Locate the cell with the specified text and output its (x, y) center coordinate. 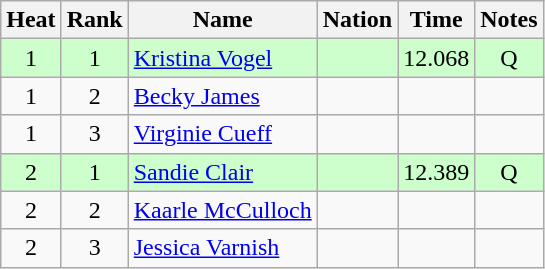
Sandie Clair (222, 172)
Heat (31, 20)
Name (222, 20)
Becky James (222, 96)
Notes (509, 20)
Kristina Vogel (222, 58)
Rank (94, 20)
Time (436, 20)
Nation (357, 20)
12.068 (436, 58)
12.389 (436, 172)
Jessica Varnish (222, 248)
Virginie Cueff (222, 134)
Kaarle McCulloch (222, 210)
